For the text-containing cell, return its midpoint in [x, y] coordinate format. 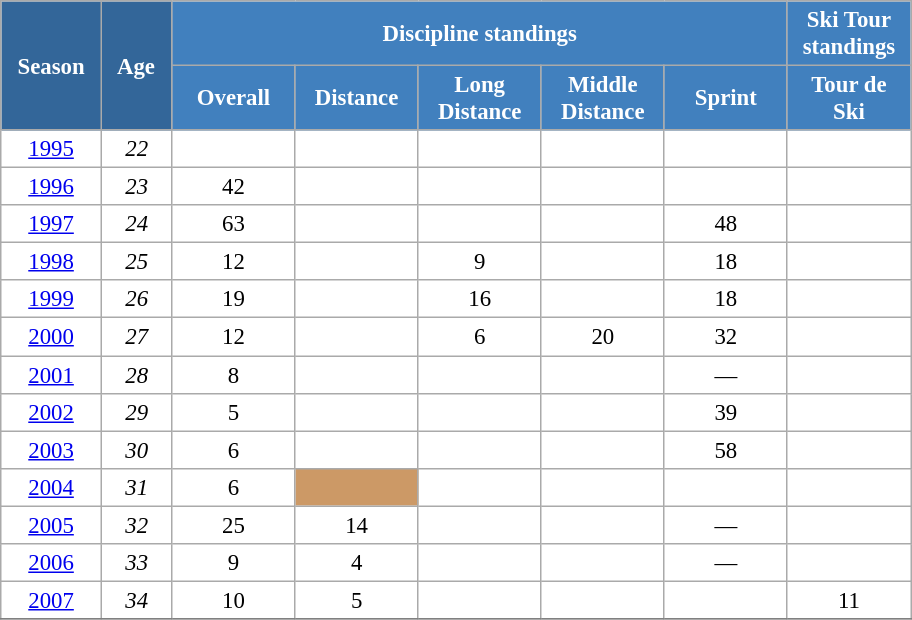
4 [356, 563]
1999 [52, 299]
39 [726, 412]
34 [136, 600]
29 [136, 412]
Distance [356, 98]
2003 [52, 450]
58 [726, 450]
2007 [52, 600]
1995 [52, 149]
2002 [52, 412]
23 [136, 187]
42 [234, 187]
48 [726, 224]
63 [234, 224]
24 [136, 224]
Long Distance [480, 98]
27 [136, 337]
16 [480, 299]
Overall [234, 98]
Discipline standings [480, 34]
2001 [52, 375]
2005 [52, 525]
26 [136, 299]
28 [136, 375]
1997 [52, 224]
Ski Tour standings [848, 34]
30 [136, 450]
11 [848, 600]
22 [136, 149]
Middle Distance [602, 98]
1996 [52, 187]
14 [356, 525]
1998 [52, 262]
31 [136, 487]
33 [136, 563]
2006 [52, 563]
Tour deSki [848, 98]
20 [602, 337]
10 [234, 600]
Sprint [726, 98]
2000 [52, 337]
8 [234, 375]
19 [234, 299]
2004 [52, 487]
Season [52, 66]
Age [136, 66]
